Detect which cell encompasses the target text, then output its (X, Y) center coordinate. 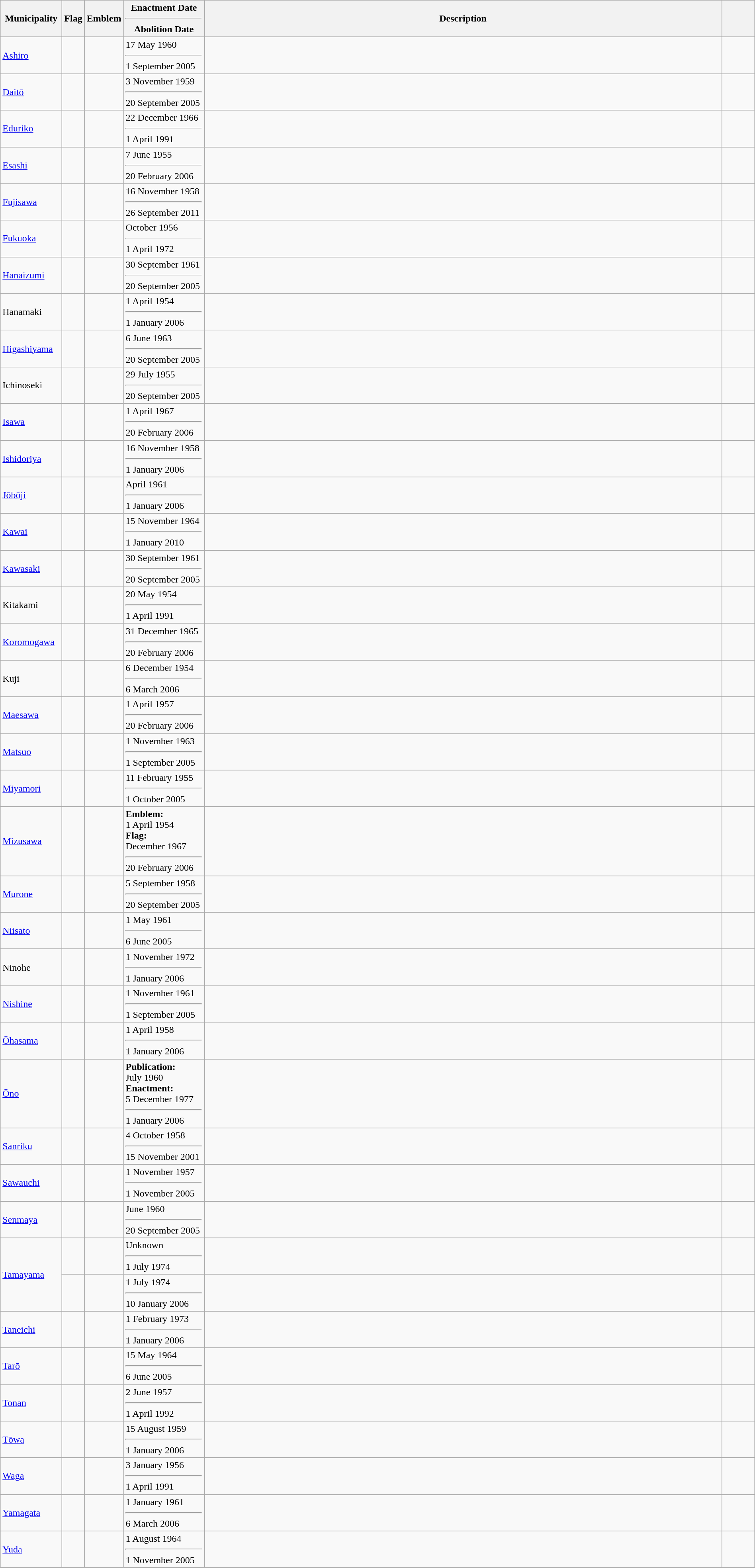
Sawauchi (31, 1183)
Isawa (31, 422)
Yamagata (31, 1513)
22 December 19661 April 1991 (164, 129)
1 November 19631 September 2005 (164, 752)
Kawai (31, 532)
1 February 19731 January 2006 (164, 1329)
Emblem (104, 19)
Niisato (31, 931)
3 January 19561 April 1991 (164, 1476)
Sanriku (31, 1146)
6 December 19546 March 2006 (164, 678)
Kuji (31, 678)
Ōno (31, 1093)
Senmaya (31, 1220)
1 May 19616 June 2005 (164, 931)
Tarō (31, 1366)
1 November 19611 September 2005 (164, 1004)
Yuda (31, 1549)
Eduriko (31, 129)
15 August 19591 January 2006 (164, 1439)
Fukuoka (31, 239)
Esashi (31, 165)
Daitō (31, 92)
11 February 19551 October 2005 (164, 788)
Enactment DateAbolition Date (164, 19)
1 August 19641 November 2005 (164, 1549)
6 June 196320 September 2005 (164, 348)
Unknown1 July 1974 (164, 1256)
4 October 195815 November 2001 (164, 1146)
Koromogawa (31, 642)
Jōbōji (31, 495)
20 May 19541 April 1991 (164, 605)
Fujisawa (31, 202)
29 July 195520 September 2005 (164, 385)
Ōhasama (31, 1040)
Murone (31, 894)
15 May 19646 June 2005 (164, 1366)
2 June 19571 April 1992 (164, 1403)
Kawasaki (31, 569)
16 November 19581 January 2006 (164, 459)
Kitakami (31, 605)
Taneichi (31, 1329)
1 January 19616 March 2006 (164, 1513)
15 November 19641 January 2010 (164, 532)
Higashiyama (31, 348)
1 April 195720 February 2006 (164, 715)
October 19561 April 1972 (164, 239)
Hanamaki (31, 312)
Ishidoriya (31, 459)
Flag (73, 19)
Hanaizumi (31, 275)
June 196020 September 2005 (164, 1220)
1 November 19571 November 2005 (164, 1183)
Waga (31, 1476)
Publication:July 1960Enactment:5 December 19771 January 2006 (164, 1093)
1 April 196720 February 2006 (164, 422)
Ichinoseki (31, 385)
5 September 195820 September 2005 (164, 894)
Municipality (31, 19)
3 November 195920 September 2005 (164, 92)
31 December 196520 February 2006 (164, 642)
7 June 195520 February 2006 (164, 165)
1 November 19721 January 2006 (164, 967)
Ashiro (31, 55)
Maesawa (31, 715)
Emblem:1 April 1954Flag:December 196720 February 2006 (164, 841)
1 April 19581 January 2006 (164, 1040)
Miyamori (31, 788)
Mizusawa (31, 841)
Nishine (31, 1004)
1 July 197410 January 2006 (164, 1293)
Tamayama (31, 1275)
1 April 19541 January 2006 (164, 312)
Matsuo (31, 752)
April 19611 January 2006 (164, 495)
Ninohe (31, 967)
Description (463, 19)
16 November 195826 September 2011 (164, 202)
Tōwa (31, 1439)
Tonan (31, 1403)
17 May 19601 September 2005 (164, 55)
